Capture the cell that displays the provided text and extract its [X, Y] central coordinate. 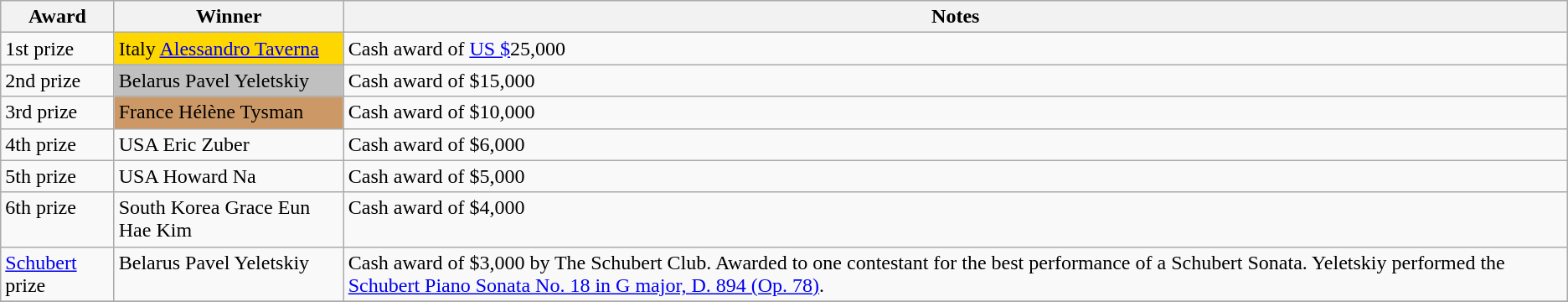
6th prize [57, 220]
2nd prize [57, 81]
Schubert prize [57, 273]
USA Howard Na [229, 176]
USA Eric Zuber [229, 144]
3rd prize [57, 112]
Cash award of $4,000 [955, 220]
5th prize [57, 176]
Winner [229, 17]
Cash award of $10,000 [955, 112]
Award [57, 17]
Cash award of $6,000 [955, 144]
Italy Alessandro Taverna [229, 49]
Cash award of $15,000 [955, 81]
South Korea Grace Eun Hae Kim [229, 220]
France Hélène Tysman [229, 112]
1st prize [57, 49]
Cash award of $5,000 [955, 176]
Cash award of US $25,000 [955, 49]
Notes [955, 17]
4th prize [57, 144]
